Find where the given text appears and provide that cell's center as (X, Y) coordinate. 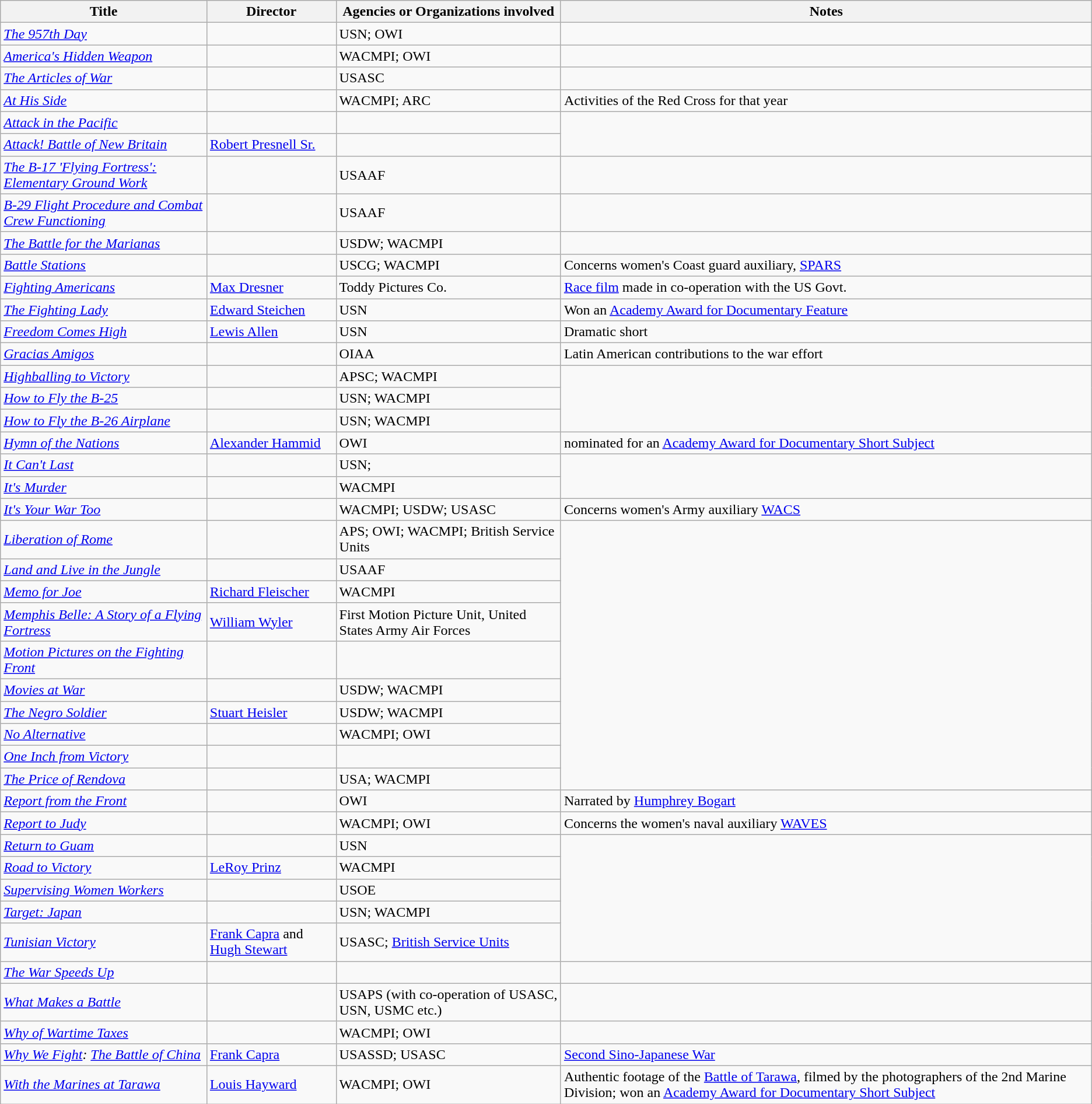
Frank Capra (271, 1054)
Memo for Joe (104, 592)
USN; OWI (448, 34)
First Motion Picture Unit, United States Army Air Forces (448, 622)
Agencies or Organizations involved (448, 12)
Richard Fleischer (271, 592)
Return to Guam (104, 846)
USOE (448, 890)
The Negro Soldier (104, 712)
Race film made in co-operation with the US Govt. (826, 287)
Edward Steichen (271, 310)
Why We Fight: The Battle of China (104, 1054)
The Fighting Lady (104, 310)
Land and Live in the Jungle (104, 570)
nominated for an Academy Award for Documentary Short Subject (826, 443)
The Battle for the Marianas (104, 243)
Authentic footage of the Battle of Tarawa, filmed by the photographers of the 2nd Marine Division; won an Academy Award for Documentary Short Subject (826, 1084)
Supervising Women Workers (104, 890)
Concerns the women's naval auxiliary WAVES (826, 823)
Toddy Pictures Co. (448, 287)
Attack! Battle of New Britain (104, 145)
Liberation of Rome (104, 539)
USAPS (with co-operation of USASC, USN, USMC etc.) (448, 1002)
Activities of the Red Cross for that year (826, 100)
Robert Presnell Sr. (271, 145)
Narrated by Humphrey Bogart (826, 801)
With the Marines at Tarawa (104, 1084)
Latin American contributions to the war effort (826, 354)
Battle Stations (104, 265)
Lewis Allen (271, 332)
Gracias Amigos (104, 354)
One Inch from Victory (104, 757)
Stuart Heisler (271, 712)
Road to Victory (104, 868)
LeRoy Prinz (271, 868)
America's Hidden Weapon (104, 56)
WACMPI; ARC (448, 100)
The B-17 'Flying Fortress': Elementary Ground Work (104, 175)
Louis Hayward (271, 1084)
William Wyler (271, 622)
Dramatic short (826, 332)
USCG; WACMPI (448, 265)
APSC; WACMPI (448, 376)
Notes (826, 12)
USASSD; USASC (448, 1054)
What Makes a Battle (104, 1002)
Target: Japan (104, 912)
USN; (448, 465)
Concerns women's Army auxiliary WACS (826, 509)
The Price of Rendova (104, 779)
Report to Judy (104, 823)
Director (271, 12)
Concerns women's Coast guard auxiliary, SPARS (826, 265)
B-29 Flight Procedure and Combat Crew Functioning (104, 212)
It's Your War Too (104, 509)
Tunisian Victory (104, 942)
Fighting Americans (104, 287)
It's Murder (104, 487)
No Alternative (104, 735)
Hymn of the Nations (104, 443)
Max Dresner (271, 287)
APS; OWI; WACMPI; British Service Units (448, 539)
Why of Wartime Taxes (104, 1032)
The 957th Day (104, 34)
It Can't Last (104, 465)
WACMPI; USDW; USASC (448, 509)
The War Speeds Up (104, 972)
OIAA (448, 354)
How to Fly the B-25 (104, 399)
Won an Academy Award for Documentary Feature (826, 310)
Attack in the Pacific (104, 123)
Movies at War (104, 690)
USASC; British Service Units (448, 942)
Highballing to Victory (104, 376)
Alexander Hammid (271, 443)
The Articles of War (104, 78)
Frank Capra and Hugh Stewart (271, 942)
How to Fly the B-26 Airplane (104, 421)
Report from the Front (104, 801)
At His Side (104, 100)
Second Sino-Japanese War (826, 1054)
USASC (448, 78)
Motion Pictures on the Fighting Front (104, 659)
Memphis Belle: A Story of a Flying Fortress (104, 622)
Freedom Comes High (104, 332)
USA; WACMPI (448, 779)
Title (104, 12)
